Pinpoint the cell where the given text exists, returning its [X, Y] midpoint coordinate. 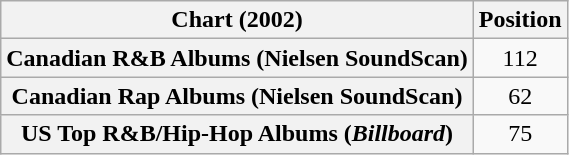
US Top R&B/Hip-Hop Albums (Billboard) [238, 134]
112 [520, 58]
Canadian Rap Albums (Nielsen SoundScan) [238, 96]
Canadian R&B Albums (Nielsen SoundScan) [238, 58]
Chart (2002) [238, 20]
75 [520, 134]
Position [520, 20]
62 [520, 96]
